Return [x, y] of the center of cell containing provided text 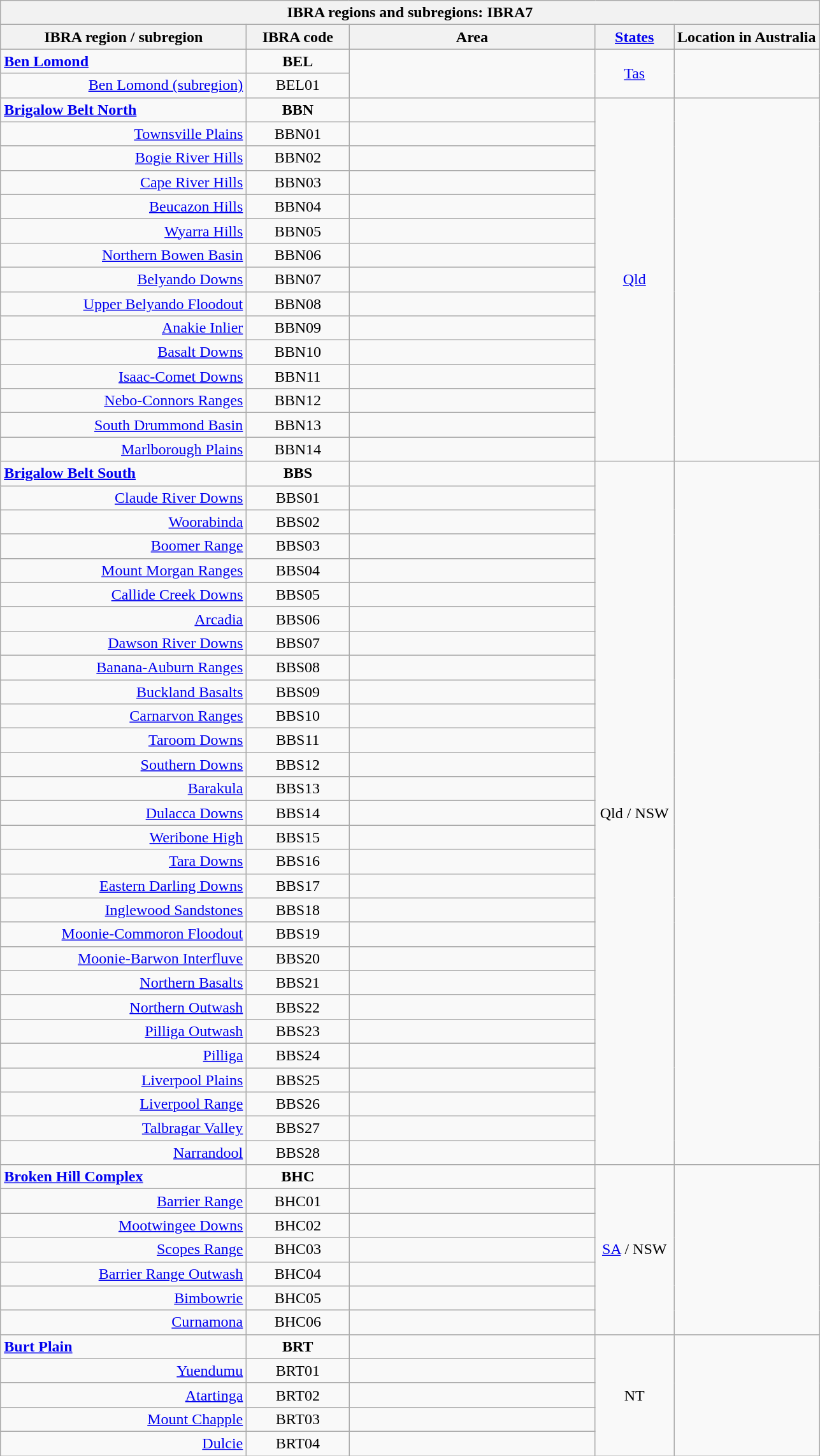
BHC02 [298, 1225]
Woorabinda [124, 522]
Upper Belyando Floodout [124, 304]
BBS06 [298, 619]
Burt Plain [124, 1346]
BBS09 [298, 691]
BBN02 [298, 158]
Scopes Range [124, 1250]
Bogie River Hills [124, 158]
BBS04 [298, 570]
Southern Downs [124, 765]
Townsville Plains [124, 134]
BBS12 [298, 765]
Moonie-Commoron Floodout [124, 934]
BBN08 [298, 304]
BBS16 [298, 861]
Location in Australia [747, 37]
BBS21 [298, 983]
Wyarra Hills [124, 231]
BBS19 [298, 934]
Dawson River Downs [124, 643]
BBS03 [298, 546]
BHC03 [298, 1250]
Anakie Inlier [124, 328]
BRT04 [298, 1443]
Carnarvon Ranges [124, 716]
Atartinga [124, 1395]
BBN01 [298, 134]
BBS27 [298, 1128]
BBS22 [298, 1007]
Dulcie [124, 1443]
Pilliga [124, 1055]
Ben Lomond (subregion) [124, 85]
NT [635, 1395]
Eastern Darling Downs [124, 886]
SA / NSW [635, 1250]
BHC [298, 1177]
Basalt Downs [124, 352]
BBN13 [298, 425]
BBS25 [298, 1080]
BBS18 [298, 910]
BBS24 [298, 1055]
BBS08 [298, 667]
BBN05 [298, 231]
BRT02 [298, 1395]
Pilliga Outwash [124, 1031]
Bimbowrie [124, 1298]
BHC06 [298, 1322]
South Drummond Basin [124, 425]
Weribone High [124, 837]
IBRA code [298, 37]
Beucazon Hills [124, 206]
Moonie-Barwon Interfluve [124, 958]
Talbragar Valley [124, 1128]
Mootwingee Downs [124, 1225]
BBS14 [298, 813]
Nebo-Connors Ranges [124, 401]
Barrier Range Outwash [124, 1274]
BHC05 [298, 1298]
BBS17 [298, 886]
Liverpool Plains [124, 1080]
Liverpool Range [124, 1104]
IBRA regions and subregions: IBRA7 [410, 13]
Barrier Range [124, 1201]
Brigalow Belt South [124, 473]
BRT01 [298, 1371]
BBN12 [298, 401]
Callide Creek Downs [124, 595]
BBN09 [298, 328]
BBS02 [298, 522]
Qld [635, 279]
Tara Downs [124, 861]
BBS13 [298, 789]
BBN06 [298, 255]
Claude River Downs [124, 498]
Inglewood Sandstones [124, 910]
BBN [298, 110]
Buckland Basalts [124, 691]
BBS05 [298, 595]
IBRA region / subregion [124, 37]
Qld / NSW [635, 813]
BHC01 [298, 1201]
BBS01 [298, 498]
Mount Chapple [124, 1419]
Belyando Downs [124, 279]
BBN07 [298, 279]
Area [472, 37]
BBS15 [298, 837]
States [635, 37]
Taroom Downs [124, 740]
BEL01 [298, 85]
Barakula [124, 789]
BHC04 [298, 1274]
BBS10 [298, 716]
BBS20 [298, 958]
Dulacca Downs [124, 813]
BBN10 [298, 352]
Boomer Range [124, 546]
Narrandool [124, 1153]
BBS28 [298, 1153]
BBN11 [298, 377]
Northern Basalts [124, 983]
Yuendumu [124, 1371]
Isaac-Comet Downs [124, 377]
BBS [298, 473]
BEL [298, 61]
Brigalow Belt North [124, 110]
BRT03 [298, 1419]
BBN04 [298, 206]
BBS07 [298, 643]
Banana-Auburn Ranges [124, 667]
BBN14 [298, 449]
Mount Morgan Ranges [124, 570]
Tas [635, 73]
Broken Hill Complex [124, 1177]
Curnamona [124, 1322]
Marlborough Plains [124, 449]
BBN03 [298, 182]
BBS26 [298, 1104]
Northern Bowen Basin [124, 255]
BBS23 [298, 1031]
Ben Lomond [124, 61]
Cape River Hills [124, 182]
Arcadia [124, 619]
BRT [298, 1346]
Northern Outwash [124, 1007]
BBS11 [298, 740]
